Scan for the cell matching the given text and deliver its [x, y] coordinate at center. 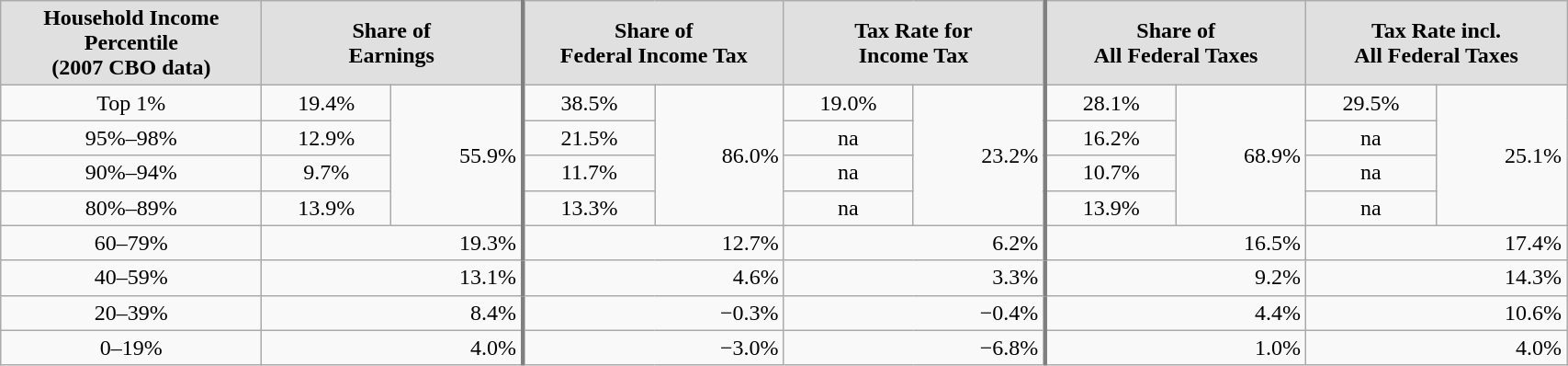
25.1% [1501, 155]
16.5% [1175, 243]
4.4% [1175, 313]
Tax Rate forIncome Tax [914, 43]
−0.4% [914, 313]
13.1% [392, 278]
80%–89% [131, 208]
20–39% [131, 313]
−6.8% [914, 348]
−3.0% [653, 348]
10.6% [1436, 313]
86.0% [720, 155]
29.5% [1371, 103]
19.3% [392, 243]
11.7% [589, 173]
Top 1% [131, 103]
60–79% [131, 243]
9.2% [1175, 278]
16.2% [1111, 138]
Household IncomePercentile(2007 CBO data) [131, 43]
23.2% [979, 155]
68.9% [1242, 155]
Share ofEarnings [392, 43]
12.7% [653, 243]
13.3% [589, 208]
95%–98% [131, 138]
0–19% [131, 348]
9.7% [327, 173]
19.0% [849, 103]
38.5% [589, 103]
1.0% [1175, 348]
17.4% [1436, 243]
12.9% [327, 138]
8.4% [392, 313]
19.4% [327, 103]
10.7% [1111, 173]
Share ofAll Federal Taxes [1175, 43]
21.5% [589, 138]
14.3% [1436, 278]
−0.3% [653, 313]
90%–94% [131, 173]
Share ofFederal Income Tax [653, 43]
4.6% [653, 278]
40–59% [131, 278]
28.1% [1111, 103]
55.9% [457, 155]
6.2% [914, 243]
Tax Rate incl.All Federal Taxes [1436, 43]
3.3% [914, 278]
